Pinpoint the cell where the given text exists, returning its [x, y] midpoint coordinate. 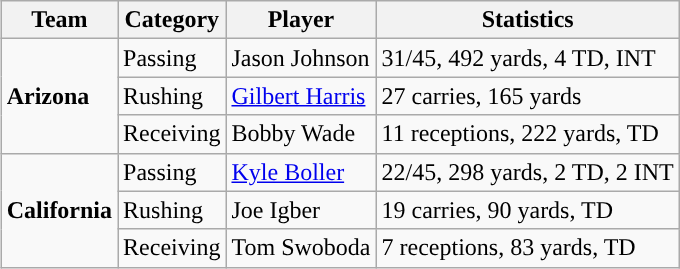
Tom Swoboda [301, 248]
Category [172, 20]
Gilbert Harris [301, 96]
22/45, 298 yards, 2 TD, 2 INT [528, 172]
7 receptions, 83 yards, TD [528, 248]
11 receptions, 222 yards, TD [528, 134]
19 carries, 90 yards, TD [528, 210]
31/45, 492 yards, 4 TD, INT [528, 58]
27 carries, 165 yards [528, 96]
Bobby Wade [301, 134]
Kyle Boller [301, 172]
Team [59, 20]
Jason Johnson [301, 58]
Joe Igber [301, 210]
Statistics [528, 20]
Player [301, 20]
California [59, 210]
Arizona [59, 96]
